Pinpoint the cell where the given text exists, returning its [x, y] midpoint coordinate. 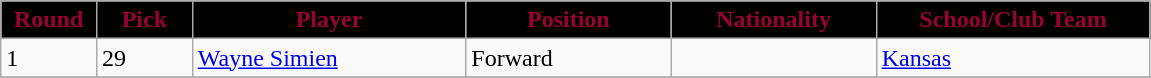
Player [329, 20]
Pick [144, 20]
Forward [568, 58]
Kansas [1013, 58]
Round [49, 20]
Nationality [774, 20]
Wayne Simien [329, 58]
29 [144, 58]
Position [568, 20]
1 [49, 58]
School/Club Team [1013, 20]
